Detect which cell encompasses the target text, then output its (X, Y) center coordinate. 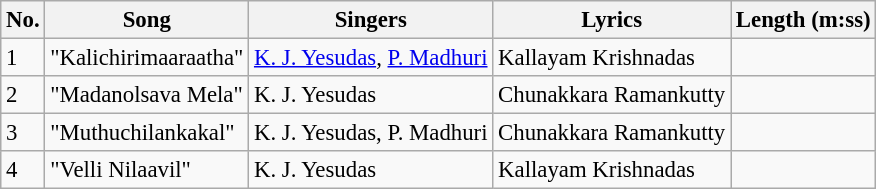
"Madanolsava Mela" (147, 95)
"Kalichirimaaraatha" (147, 58)
"Muthuchilankakal" (147, 133)
4 (23, 170)
3 (23, 133)
No. (23, 20)
Singers (371, 20)
Song (147, 20)
"Velli Nilaavil" (147, 170)
2 (23, 95)
1 (23, 58)
Length (m:ss) (804, 20)
Lyrics (612, 20)
